Detect which cell encompasses the target text, then output its [x, y] center coordinate. 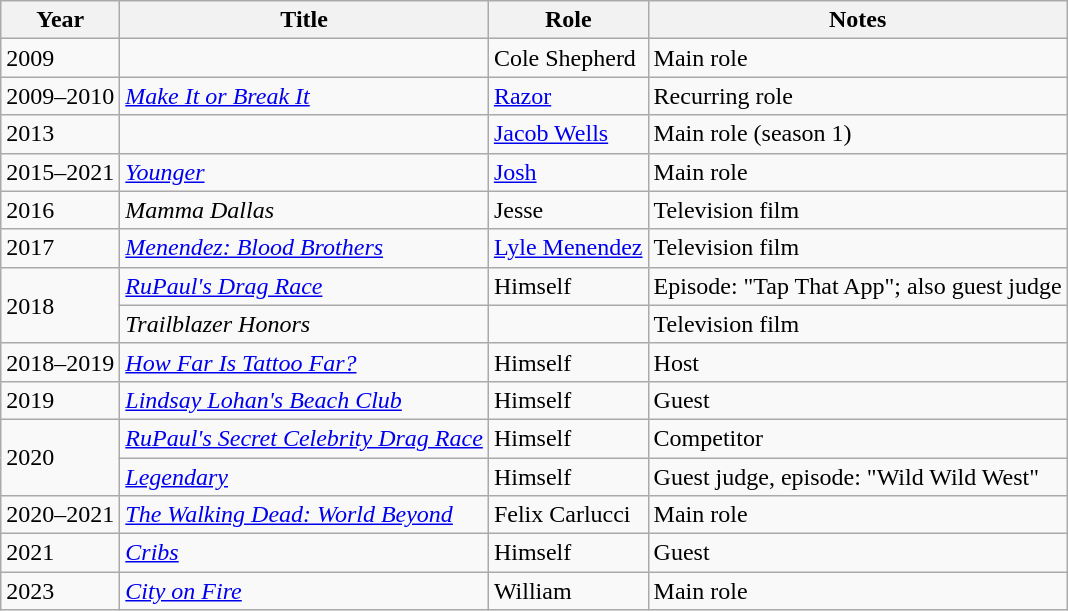
RuPaul's Secret Celebrity Drag Race [304, 438]
Cole Shepherd [568, 58]
Guest judge, episode: "Wild Wild West" [858, 477]
Title [304, 20]
Younger [304, 172]
The Walking Dead: World Beyond [304, 515]
Razor [568, 96]
Notes [858, 20]
Recurring role [858, 96]
Felix Carlucci [568, 515]
Episode: "Tap That App"; also guest judge [858, 286]
2021 [60, 553]
2020–2021 [60, 515]
Lyle Menendez [568, 248]
RuPaul's Drag Race [304, 286]
2018 [60, 305]
Mamma Dallas [304, 210]
City on Fire [304, 591]
Menendez: Blood Brothers [304, 248]
2013 [60, 134]
2016 [60, 210]
Main role (season 1) [858, 134]
2015–2021 [60, 172]
Cribs [304, 553]
2009–2010 [60, 96]
2017 [60, 248]
Make It or Break It [304, 96]
2019 [60, 400]
Year [60, 20]
2023 [60, 591]
2020 [60, 457]
Josh [568, 172]
Role [568, 20]
2018–2019 [60, 362]
Competitor [858, 438]
How Far Is Tattoo Far? [304, 362]
2009 [60, 58]
Host [858, 362]
Legendary [304, 477]
Lindsay Lohan's Beach Club [304, 400]
Jacob Wells [568, 134]
William [568, 591]
Trailblazer Honors [304, 324]
Jesse [568, 210]
